Locate the cell with the specified text and output its [x, y] center coordinate. 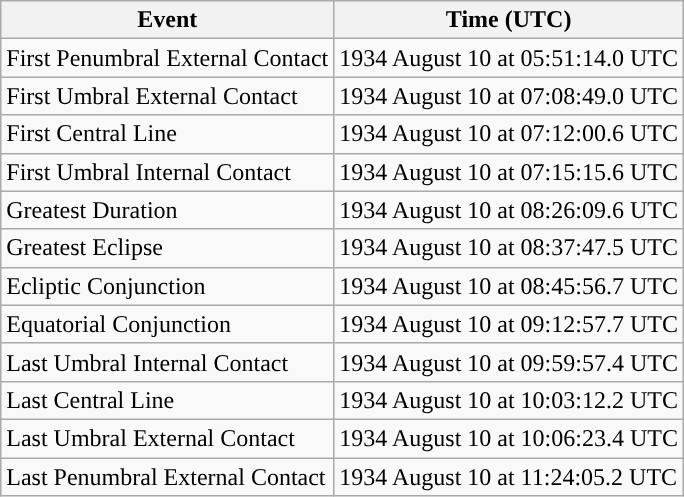
Ecliptic Conjunction [168, 286]
1934 August 10 at 11:24:05.2 UTC [509, 477]
1934 August 10 at 08:26:09.6 UTC [509, 210]
Equatorial Conjunction [168, 324]
Greatest Eclipse [168, 248]
Last Umbral Internal Contact [168, 362]
1934 August 10 at 09:59:57.4 UTC [509, 362]
Last Umbral External Contact [168, 438]
1934 August 10 at 08:45:56.7 UTC [509, 286]
1934 August 10 at 08:37:47.5 UTC [509, 248]
First Central Line [168, 134]
First Umbral External Contact [168, 96]
1934 August 10 at 09:12:57.7 UTC [509, 324]
1934 August 10 at 05:51:14.0 UTC [509, 58]
Time (UTC) [509, 20]
1934 August 10 at 07:12:00.6 UTC [509, 134]
Last Penumbral External Contact [168, 477]
1934 August 10 at 10:06:23.4 UTC [509, 438]
Event [168, 20]
1934 August 10 at 07:15:15.6 UTC [509, 172]
First Umbral Internal Contact [168, 172]
Last Central Line [168, 400]
1934 August 10 at 07:08:49.0 UTC [509, 96]
First Penumbral External Contact [168, 58]
1934 August 10 at 10:03:12.2 UTC [509, 400]
Greatest Duration [168, 210]
